Return the [X, Y] coordinate for the center point of the cell that contains the specified text.  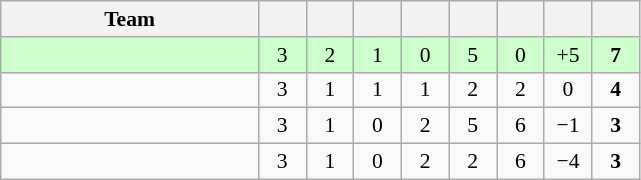
−4 [568, 162]
−1 [568, 126]
Team [130, 19]
7 [616, 55]
+5 [568, 55]
4 [616, 90]
